Provide the (x, y) coordinate of the cell's center where the given text is located.  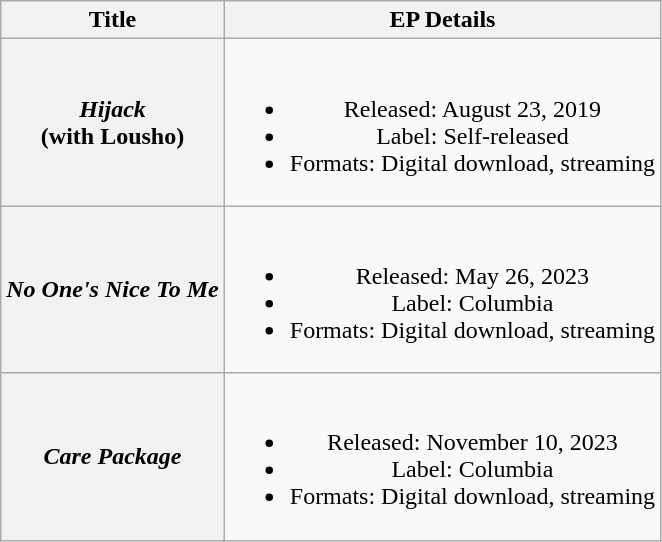
No One's Nice To Me (113, 290)
Title (113, 20)
Released: May 26, 2023Label: ColumbiaFormats: Digital download, streaming (442, 290)
Released: August 23, 2019Label: Self-releasedFormats: Digital download, streaming (442, 122)
EP Details (442, 20)
Released: November 10, 2023Label: ColumbiaFormats: Digital download, streaming (442, 456)
Hijack(with Lousho) (113, 122)
Care Package (113, 456)
